For the text-containing cell, return its midpoint in [x, y] coordinate format. 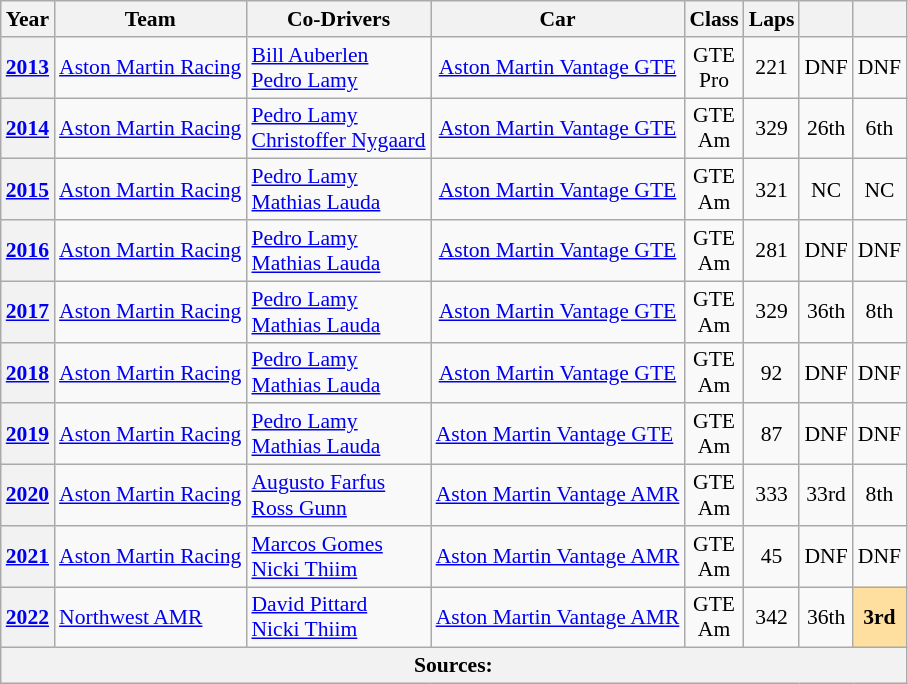
Car [558, 19]
Marcos Gomes Nicki Thiim [338, 556]
2018 [28, 372]
2020 [28, 496]
3rd [880, 618]
Sources: [454, 666]
Bill Auberlen Pedro Lamy [338, 68]
2021 [28, 556]
2019 [28, 434]
2016 [28, 250]
2022 [28, 618]
Class [714, 19]
Team [150, 19]
2015 [28, 190]
Co-Drivers [338, 19]
333 [772, 496]
6th [880, 128]
Pedro Lamy Christoffer Nygaard [338, 128]
45 [772, 556]
2017 [28, 312]
281 [772, 250]
Augusto Farfus Ross Gunn [338, 496]
33rd [826, 496]
221 [772, 68]
Year [28, 19]
87 [772, 434]
321 [772, 190]
GTEPro [714, 68]
2013 [28, 68]
2014 [28, 128]
Northwest AMR [150, 618]
342 [772, 618]
92 [772, 372]
Laps [772, 19]
David Pittard Nicki Thiim [338, 618]
26th [826, 128]
